From the cell containing the given text, extract its center point as [x, y] coordinate. 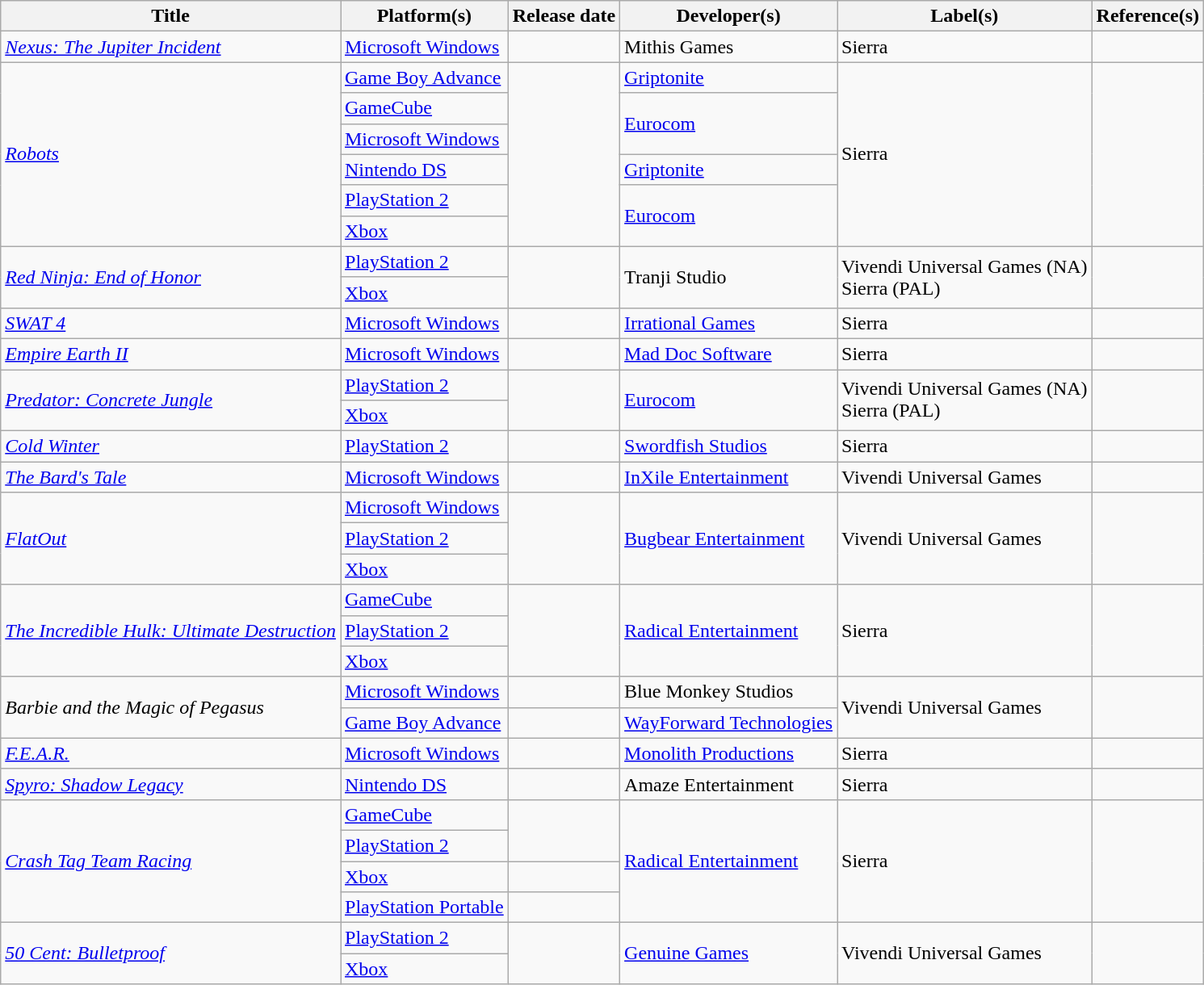
F.E.A.R. [171, 753]
WayForward Technologies [728, 723]
Label(s) [965, 16]
Title [171, 16]
Crash Tag Team Racing [171, 861]
Tranji Studio [728, 277]
SWAT 4 [171, 323]
Release date [564, 16]
Monolith Productions [728, 753]
Irrational Games [728, 323]
Reference(s) [1148, 16]
Empire Earth II [171, 354]
InXile Entertainment [728, 477]
Cold Winter [171, 446]
Swordfish Studios [728, 446]
FlatOut [171, 539]
The Bard's Tale [171, 477]
Nexus: The Jupiter Incident [171, 47]
Platform(s) [425, 16]
50 Cent: Bulletproof [171, 954]
Developer(s) [728, 16]
Mithis Games [728, 47]
PlayStation Portable [425, 907]
Genuine Games [728, 954]
Mad Doc Software [728, 354]
Bugbear Entertainment [728, 539]
The Incredible Hulk: Ultimate Destruction [171, 631]
Amaze Entertainment [728, 784]
Robots [171, 154]
Blue Monkey Studios [728, 692]
Red Ninja: End of Honor [171, 277]
Predator: Concrete Jungle [171, 400]
Spyro: Shadow Legacy [171, 784]
Barbie and the Magic of Pegasus [171, 707]
